Output the [x, y] coordinate of the center of the cell containing the given text.  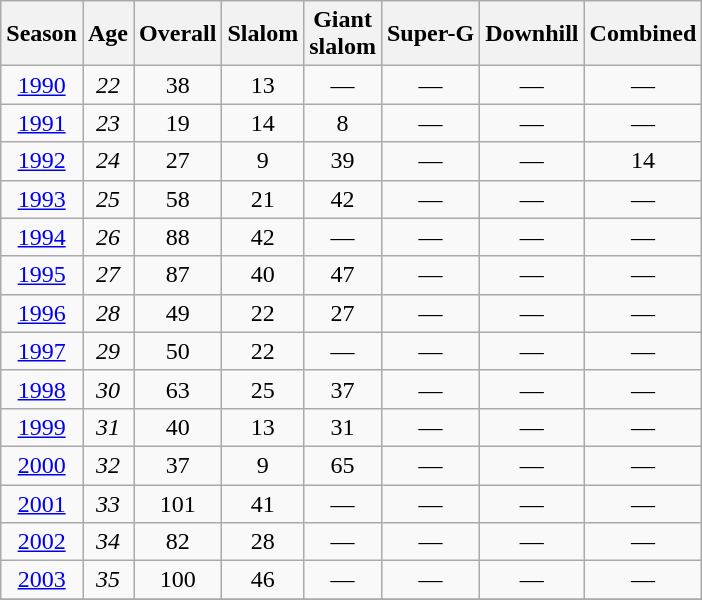
Super-G [430, 34]
19 [178, 123]
34 [108, 542]
50 [178, 351]
2001 [42, 503]
1998 [42, 389]
88 [178, 237]
101 [178, 503]
1993 [42, 199]
Giantslalom [343, 34]
Season [42, 34]
32 [108, 465]
8 [343, 123]
1999 [42, 427]
100 [178, 580]
33 [108, 503]
Downhill [532, 34]
1992 [42, 161]
2002 [42, 542]
87 [178, 275]
26 [108, 237]
24 [108, 161]
58 [178, 199]
49 [178, 313]
82 [178, 542]
21 [263, 199]
30 [108, 389]
1990 [42, 85]
Age [108, 34]
35 [108, 580]
1997 [42, 351]
Combined [643, 34]
Overall [178, 34]
1996 [42, 313]
46 [263, 580]
65 [343, 465]
38 [178, 85]
2000 [42, 465]
39 [343, 161]
Slalom [263, 34]
2003 [42, 580]
47 [343, 275]
29 [108, 351]
1994 [42, 237]
41 [263, 503]
1991 [42, 123]
63 [178, 389]
23 [108, 123]
1995 [42, 275]
